For the text-containing cell, return its midpoint in [X, Y] coordinate format. 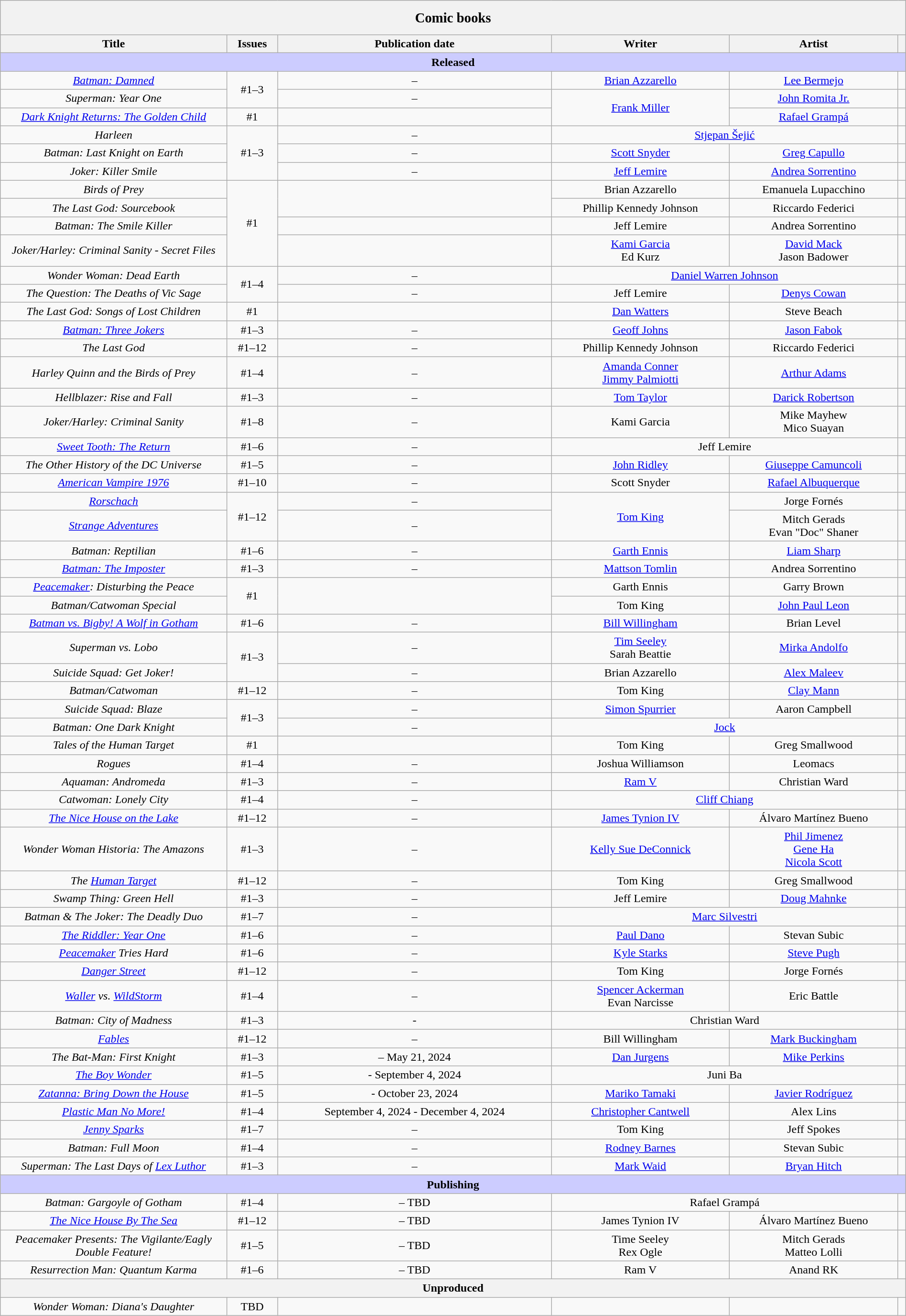
The Last God [114, 348]
Batman: Three Jokers [114, 330]
Writer [640, 44]
Frank Miller [640, 108]
Suicide Squad: Get Joker! [114, 673]
Harley Quinn and the Birds of Prey [114, 373]
Joshua Williamson [640, 763]
Lee Bermejo [813, 80]
Amanda Conner Jimmy Palmiotti [640, 373]
Dan Jurgens [640, 1057]
Leomacs [813, 763]
Catwoman: Lonely City [114, 800]
Mitch GeradsMatteo Lolli [813, 1245]
Javier Rodríguez [813, 1093]
TBD [252, 1306]
Doug Mahnke [813, 898]
Eric Battle [813, 996]
Clay Mann [813, 691]
Mitch Gerads Evan "Doc" Shaner [813, 526]
Batman/Catwoman [114, 691]
Unproduced [453, 1288]
Superman: Year One [114, 98]
Issues [252, 44]
Denys Cowan [813, 294]
Strange Adventures [114, 526]
Tim Seeley Sarah Beattie [640, 648]
Batman: The Smile Killer [114, 226]
- September 4, 2024 [415, 1075]
- [415, 1021]
Batman vs. Bigby! A Wolf in Gotham [114, 623]
Zatanna: Bring Down the House [114, 1093]
Batman: Gargoyle of Gotham [114, 1202]
Jenny Sparks [114, 1130]
Daniel Warren Johnson [724, 275]
Swamp Thing: Green Hell [114, 898]
Tales of the Human Target [114, 745]
The Question: The Deaths of Vic Sage [114, 294]
Paul Dano [640, 935]
Mirka Andolfo [813, 648]
Rodney Barnes [640, 1148]
Batman: City of Madness [114, 1021]
The Other History of the DC Universe [114, 465]
Peacemaker: Disturbing the Peace [114, 587]
Wonder Woman: Dead Earth [114, 275]
Mark Buckingham [813, 1039]
Jeff Spokes [813, 1130]
Publishing [453, 1184]
#1–10 [252, 483]
The Boy Wonder [114, 1075]
Aaron Campbell [813, 709]
Mariko Tamaki [640, 1093]
Jock [724, 727]
Comic books [453, 18]
John Romita Jr. [813, 98]
Geoff Johns [640, 330]
Steve Pugh [813, 953]
Hellblazer: Rise and Fall [114, 397]
Joker/Harley: Criminal Sanity - Secret Files [114, 250]
Mattson Tomlin [640, 568]
#1–8 [252, 422]
Dark Knight Returns: The Golden Child [114, 117]
Batman: The Imposter [114, 568]
Alex Lins [813, 1111]
David Mack Jason Badower [813, 250]
The Last God: Sourcebook [114, 207]
Garry Brown [813, 587]
Suicide Squad: Blaze [114, 709]
Batman/Catwoman Special [114, 605]
Anand RK [813, 1270]
The Riddler: Year One [114, 935]
Giuseppe Camuncoli [813, 465]
Title [114, 44]
Birds of Prey [114, 189]
The Nice House on the Lake [114, 818]
Batman: Full Moon [114, 1148]
Superman: The Last Days of Lex Luthor [114, 1166]
Resurrection Man: Quantum Karma [114, 1270]
Kami Garcia [640, 422]
The Last God: Songs of Lost Children [114, 312]
Superman vs. Lobo [114, 648]
The Nice House By The Sea [114, 1220]
Time SeeleyRex Ogle [640, 1245]
Arthur Adams [813, 373]
Cliff Chiang [724, 800]
Peacemaker Presents: The Vigilante/Eagly Double Feature! [114, 1245]
Greg Capullo [813, 153]
Simon Spurrier [640, 709]
Marc Silvestri [724, 916]
Kelly Sue DeConnick [640, 849]
Dan Watters [640, 312]
Artist [813, 44]
Steve Beach [813, 312]
Bryan Hitch [813, 1166]
Rorschach [114, 501]
– May 21, 2024 [415, 1057]
John Ridley [640, 465]
Kami Garcia Ed Kurz [640, 250]
Mark Waid [640, 1166]
Jason Fabok [813, 330]
Publication date [415, 44]
Fables [114, 1039]
Sweet Tooth: The Return [114, 446]
Christopher Cantwell [640, 1111]
Wonder Woman: Diana's Daughter [114, 1306]
Batman & The Joker: The Deadly Duo [114, 916]
The Human Target [114, 880]
Harleen [114, 135]
Batman: Damned [114, 80]
Plastic Man No More! [114, 1111]
Darick Robertson [813, 397]
September 4, 2024 - December 4, 2024 [415, 1111]
Joker/Harley: Criminal Sanity [114, 422]
Mike Perkins [813, 1057]
Juni Ba [724, 1075]
American Vampire 1976 [114, 483]
Wonder Woman Historia: The Amazons [114, 849]
Joker: Killer Smile [114, 171]
Mike Mayhew Mico Suayan [813, 422]
Liam Sharp [813, 550]
- October 23, 2024 [415, 1093]
Danger Street [114, 971]
Spencer Ackerman Evan Narcisse [640, 996]
Alex Maleev [813, 673]
Batman: One Dark Knight [114, 727]
Released [453, 62]
Kyle Starks [640, 953]
Aquaman: Andromeda [114, 782]
John Paul Leon [813, 605]
Rafael Albuquerque [813, 483]
Waller vs. WildStorm [114, 996]
Peacemaker Tries Hard [114, 953]
Rogues [114, 763]
Batman: Reptilian [114, 550]
Batman: Last Knight on Earth [114, 153]
Brian Level [813, 623]
Emanuela Lupacchino [813, 189]
Tom Taylor [640, 397]
The Bat-Man: First Knight [114, 1057]
Stjepan Šejić [724, 135]
Phil Jimenez Gene Ha Nicola Scott [813, 849]
